From the cell containing the given text, extract its center point as [X, Y] coordinate. 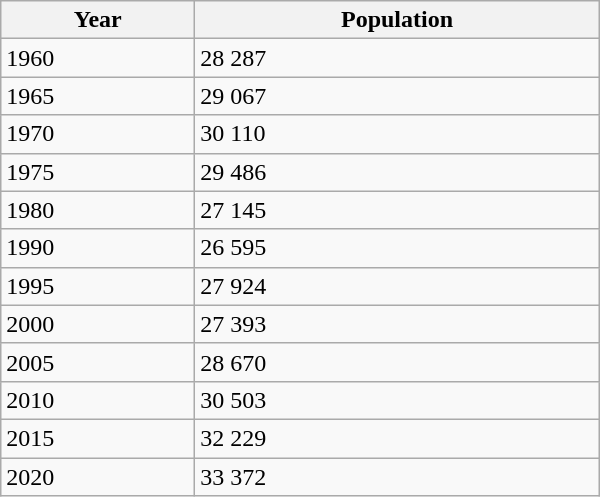
2010 [98, 400]
2005 [98, 362]
Population [397, 20]
2015 [98, 438]
Year [98, 20]
1975 [98, 172]
27 393 [397, 324]
1980 [98, 210]
32 229 [397, 438]
29 486 [397, 172]
28 287 [397, 58]
1995 [98, 286]
28 670 [397, 362]
27 924 [397, 286]
33 372 [397, 477]
27 145 [397, 210]
2020 [98, 477]
26 595 [397, 248]
1970 [98, 134]
30 503 [397, 400]
30 110 [397, 134]
1960 [98, 58]
1965 [98, 96]
2000 [98, 324]
1990 [98, 248]
29 067 [397, 96]
